Extract the [X, Y] coordinate from the center of the cell holding the provided text.  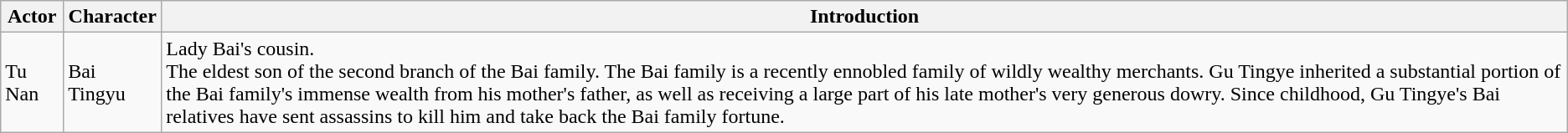
Tu Nan [32, 82]
Bai Tingyu [112, 82]
Actor [32, 17]
Character [112, 17]
Introduction [864, 17]
